Find where the given text appears and provide that cell's center as [X, Y] coordinate. 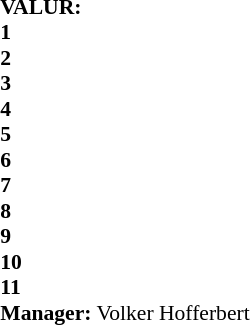
11 [19, 287]
10 [19, 262]
2 [19, 58]
3 [19, 83]
5 [19, 135]
1 [19, 33]
8 [19, 211]
7 [19, 185]
6 [19, 160]
4 [19, 109]
9 [19, 237]
